Find where the given text appears and provide that cell's center as (x, y) coordinate. 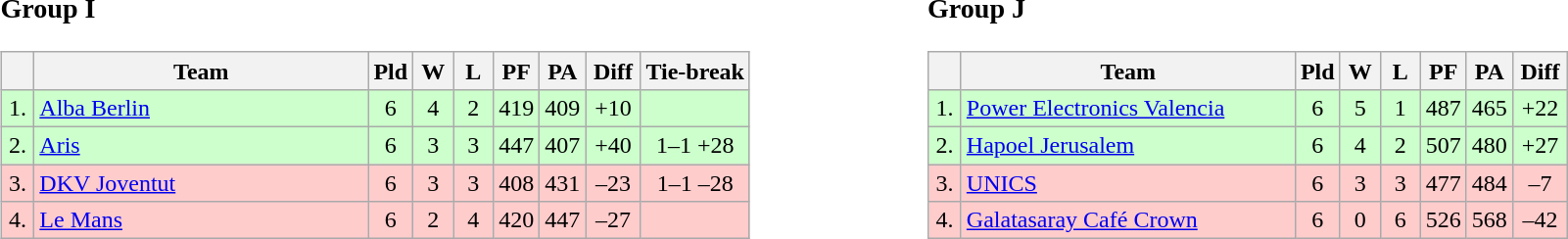
409 (562, 108)
484 (1489, 183)
1–1 +28 (695, 146)
419 (517, 108)
Le Mans (202, 220)
Hapoel Jerusalem (1128, 146)
–23 (613, 183)
568 (1489, 220)
–7 (1540, 183)
+40 (613, 146)
507 (1444, 146)
431 (562, 183)
–42 (1540, 220)
0 (1359, 220)
526 (1444, 220)
1–1 –28 (695, 183)
487 (1444, 108)
Galatasaray Café Crown (1128, 220)
+22 (1540, 108)
5 (1359, 108)
UNICS (1128, 183)
Tie-break (695, 71)
Power Electronics Valencia (1128, 108)
DKV Joventut (202, 183)
+10 (613, 108)
480 (1489, 146)
465 (1489, 108)
477 (1444, 183)
407 (562, 146)
Aris (202, 146)
408 (517, 183)
420 (517, 220)
Alba Berlin (202, 108)
+27 (1540, 146)
–27 (613, 220)
1 (1401, 108)
